Return the [X, Y] coordinate for the center point of the cell that contains the specified text.  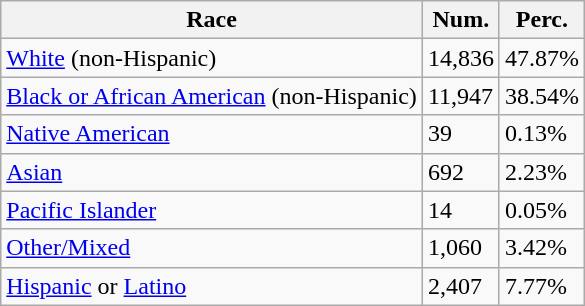
Race [212, 20]
0.13% [542, 134]
Native American [212, 134]
Hispanic or Latino [212, 286]
14,836 [460, 58]
2,407 [460, 286]
692 [460, 172]
39 [460, 134]
2.23% [542, 172]
Pacific Islander [212, 210]
Black or African American (non-Hispanic) [212, 96]
Num. [460, 20]
14 [460, 210]
47.87% [542, 58]
Asian [212, 172]
Perc. [542, 20]
White (non-Hispanic) [212, 58]
Other/Mixed [212, 248]
3.42% [542, 248]
7.77% [542, 286]
1,060 [460, 248]
11,947 [460, 96]
0.05% [542, 210]
38.54% [542, 96]
